Capture the cell that displays the provided text and extract its [x, y] central coordinate. 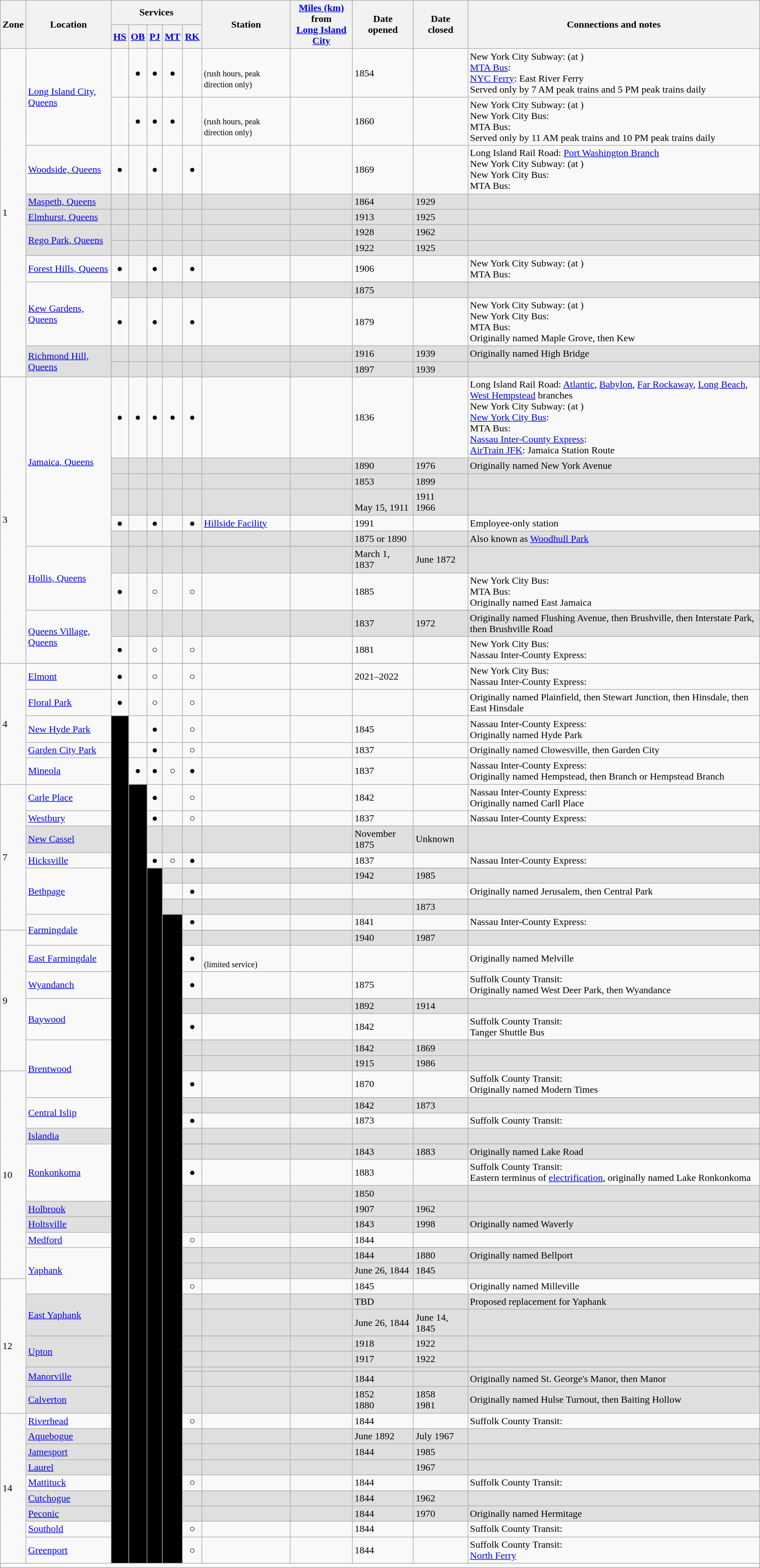
1860 [383, 121]
New York City Bus: MTA Bus: Originally named East Jamaica [614, 591]
1987 [440, 938]
Elmont [69, 676]
Originally named Jerusalem, then Central Park [614, 891]
Nassau Inter-County Express: Originally named Hempstead, then Branch or Hempstead Branch [614, 771]
1916 [383, 353]
1928 [383, 232]
Holtsville [69, 1224]
Long Island City,Queens [69, 97]
New York City Subway: (at )MTA Bus: [614, 269]
Laurel [69, 1467]
Originally named High Bridge [614, 353]
Carle Place [69, 797]
1998 [440, 1224]
1967 [440, 1467]
Manorville [69, 1376]
Also known as Woodhull Park [614, 539]
1929 [440, 201]
New Cassel [69, 839]
10 [13, 1175]
Suffolk County Transit: Originally named Modern Times [614, 1084]
Hollis, Queens [69, 578]
Nassau Inter-County Express: Originally named Carll Place [614, 797]
Forest Hills, Queens [69, 269]
Miles (km) fromLong Island City [322, 24]
Originally named Lake Road [614, 1152]
June 1872 [440, 560]
Cutchogue [69, 1498]
3 [13, 520]
Westbury [69, 819]
2021–2022 [383, 676]
East Farmingdale [69, 959]
TBD [383, 1302]
Southold [69, 1529]
Suffolk County Transit: Tanger Shuttle Bus [614, 1027]
1875 or 1890 [383, 539]
Originally named Plainfield, then Stewart Junction, then Hinsdale, then East Hinsdale [614, 703]
Queens Village,Queens [69, 637]
Connections and notes [614, 24]
Originally named Clowesville, then Garden City [614, 750]
1976 [440, 466]
PJ [155, 37]
Rego Park, Queens [69, 240]
Jamesport [69, 1452]
Hicksville [69, 860]
9 [13, 1000]
Riverhead [69, 1421]
Elmhurst, Queens [69, 217]
1915 [383, 1063]
May 15, 1911 [383, 502]
1885 [383, 591]
MT [173, 37]
New York City Subway: (at )MTA Bus: NYC Ferry: East River FerryServed only by 7 AM peak trains and 5 PM peak trains daily [614, 73]
1906 [383, 269]
Employee-only station [614, 523]
7 [13, 857]
Originally named Milleville [614, 1286]
Long Island Rail Road: Port Washington BranchNew York City Subway: (at )New York City Bus: MTA Bus: [614, 170]
Islandia [69, 1136]
18521880 [383, 1400]
1917 [383, 1359]
Upton [69, 1351]
1991 [383, 523]
(limited service) [246, 959]
Yaphank [69, 1271]
1880 [440, 1255]
1913 [383, 217]
1 [13, 213]
Aquebogue [69, 1436]
Medford [69, 1240]
1907 [383, 1209]
Calverton [69, 1400]
1970 [440, 1514]
Suffolk County Transit: Originally named West Deer Park, then Wyandance [614, 985]
1836 [383, 418]
HS [120, 37]
Originally named Melville [614, 959]
Station [246, 24]
Unknown [440, 839]
Dateclosed [440, 24]
1972 [440, 623]
Mineola [69, 771]
Central Islip [69, 1113]
Woodside, Queens [69, 170]
Peconic [69, 1514]
1914 [440, 1006]
Suffolk County Transit: North Ferry [614, 1550]
Holbrook [69, 1209]
June 14, 1845 [440, 1323]
12 [13, 1346]
March 1, 1837 [383, 560]
November 1875 [383, 839]
Originally named Bellport [614, 1255]
Originally named Hermitage [614, 1514]
1841 [383, 922]
Bethpage [69, 891]
Floral Park [69, 703]
New Hyde Park [69, 729]
4 [13, 723]
Garden City Park [69, 750]
East Yaphank [69, 1315]
Services [157, 13]
1864 [383, 201]
Jamaica, Queens [69, 461]
Location [69, 24]
1918 [383, 1343]
1890 [383, 466]
1942 [383, 876]
RK [192, 37]
Brentwood [69, 1068]
Originally named New York Avenue [614, 466]
Ronkonkoma [69, 1172]
1879 [383, 322]
Nassau Inter-County Express: Originally named Hyde Park [614, 729]
1881 [383, 650]
Originally named Waverly [614, 1224]
19111966 [440, 502]
1940 [383, 938]
Suffolk County Transit: Eastern terminus of electrification, originally named Lake Ronkonkoma [614, 1172]
Mattituck [69, 1483]
1853 [383, 481]
Greenport [69, 1550]
1897 [383, 369]
July 1967 [440, 1436]
1854 [383, 73]
Kew Gardens, Queens [69, 314]
Originally named Hulse Turnout, then Baiting Hollow [614, 1400]
Baywood [69, 1019]
Originally named St. George's Manor, then Manor [614, 1379]
Hillside Facility [246, 523]
Wyandanch [69, 985]
1850 [383, 1193]
New York City Subway: (at )New York City Bus: MTA Bus: Served only by 11 AM peak trains and 10 PM peak trains daily [614, 121]
Maspeth, Queens [69, 201]
New York City Subway: (at )New York City Bus: MTA Bus: Originally named Maple Grove, then Kew [614, 322]
1986 [440, 1063]
June 1892 [383, 1436]
Proposed replacement for Yaphank [614, 1302]
Originally named Flushing Avenue, then Brushville, then Interstate Park, then Brushville Road [614, 623]
Dateopened [383, 24]
OB [138, 37]
14 [13, 1488]
1892 [383, 1006]
1870 [383, 1084]
18581981 [440, 1400]
1899 [440, 481]
Richmond Hill, Queens [69, 361]
Zone [13, 24]
Farmingdale [69, 930]
